Find where the given text appears and provide that cell's center as (x, y) coordinate. 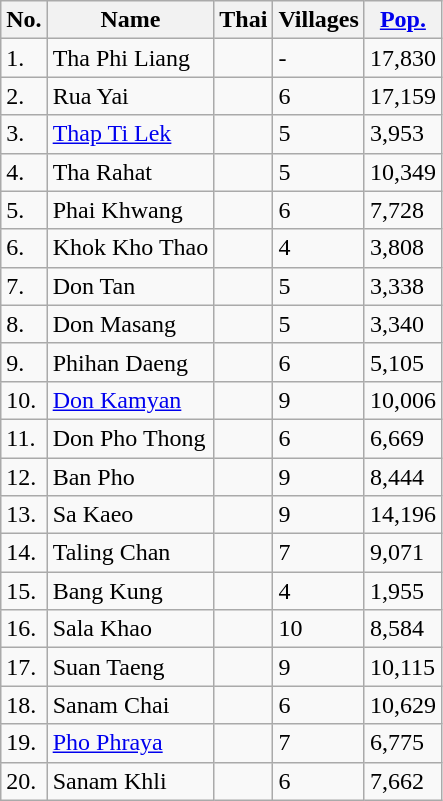
10,115 (402, 667)
- (319, 58)
Suan Taeng (130, 667)
6. (24, 248)
Don Masang (130, 324)
3,953 (402, 134)
Khok Kho Thao (130, 248)
Don Pho Thong (130, 438)
3,338 (402, 286)
Taling Chan (130, 553)
16. (24, 629)
Name (130, 20)
10 (319, 629)
Tha Rahat (130, 172)
Tha Phi Liang (130, 58)
11. (24, 438)
Sanam Chai (130, 705)
17. (24, 667)
10. (24, 400)
10,006 (402, 400)
Don Tan (130, 286)
15. (24, 591)
Bang Kung (130, 591)
Phihan Daeng (130, 362)
Thap Ti Lek (130, 134)
1. (24, 58)
Sala Khao (130, 629)
9. (24, 362)
Phai Khwang (130, 210)
12. (24, 477)
8,584 (402, 629)
2. (24, 96)
Rua Yai (130, 96)
20. (24, 781)
3,808 (402, 248)
Villages (319, 20)
4. (24, 172)
19. (24, 743)
Thai (244, 20)
18. (24, 705)
10,349 (402, 172)
No. (24, 20)
10,629 (402, 705)
7,728 (402, 210)
17,830 (402, 58)
9,071 (402, 553)
6,669 (402, 438)
Don Kamyan (130, 400)
Sa Kaeo (130, 515)
3. (24, 134)
7,662 (402, 781)
17,159 (402, 96)
6,775 (402, 743)
7. (24, 286)
5. (24, 210)
5,105 (402, 362)
3,340 (402, 324)
8,444 (402, 477)
Sanam Khli (130, 781)
13. (24, 515)
1,955 (402, 591)
Pho Phraya (130, 743)
14,196 (402, 515)
14. (24, 553)
Ban Pho (130, 477)
Pop. (402, 20)
8. (24, 324)
